Pinpoint the cell where the given text exists, returning its (x, y) midpoint coordinate. 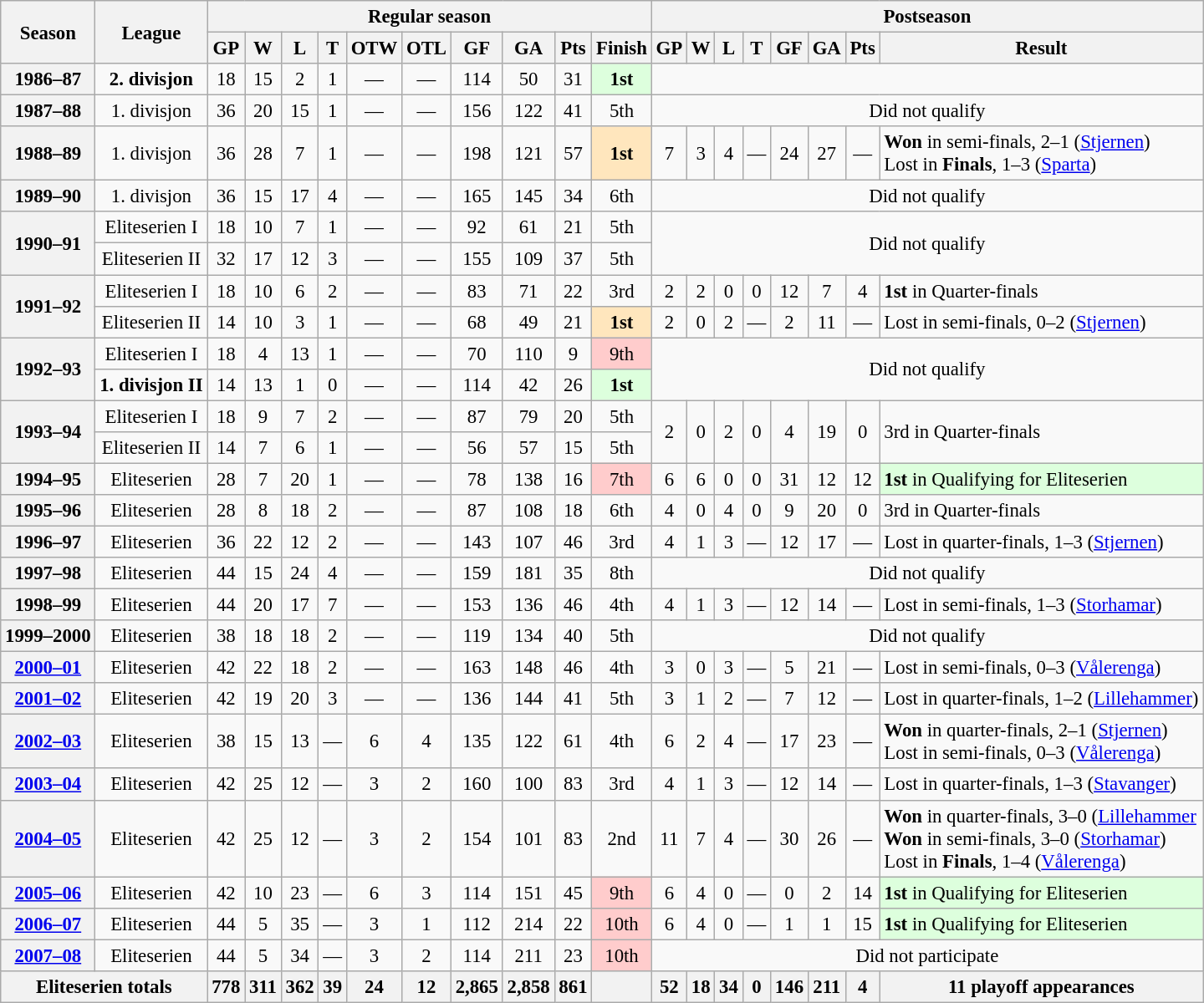
159 (477, 573)
Won in quarter-finals, 3–0 (LillehammerWon in semi-finals, 3–0 (Storhamar)Lost in Finals, 1–4 (Vålerenga) (1042, 838)
92 (477, 228)
7th (622, 479)
49 (528, 322)
Lost in quarter-finals, 1–3 (Stjernen) (1042, 542)
1987–88 (48, 111)
45 (574, 893)
70 (477, 354)
Lost in semi-finals, 0–2 (Stjernen) (1042, 322)
134 (528, 636)
1st in Quarter-finals (1042, 291)
Postseason (926, 17)
16 (574, 479)
214 (528, 924)
Result (1042, 48)
Lost in quarter-finals, 1–2 (Lillehammer) (1042, 699)
145 (528, 196)
8th (622, 573)
165 (477, 196)
1996–97 (48, 542)
2000–01 (48, 668)
198 (477, 154)
2,865 (477, 987)
112 (477, 924)
2003–04 (48, 785)
1997–98 (48, 573)
156 (477, 111)
2,858 (528, 987)
1999–2000 (48, 636)
1993–94 (48, 431)
2007–08 (48, 955)
311 (263, 987)
153 (477, 605)
78 (477, 479)
1998–99 (48, 605)
109 (528, 259)
154 (477, 838)
71 (528, 291)
Season (48, 32)
143 (477, 542)
Finish (622, 48)
1988–89 (48, 154)
27 (826, 154)
135 (477, 742)
2004–05 (48, 838)
2006–07 (48, 924)
Lost in quarter-finals, 1–3 (Stavanger) (1042, 785)
50 (528, 79)
Won in quarter-finals, 2–1 (Stjernen)Lost in semi-finals, 0–3 (Vålerenga) (1042, 742)
138 (528, 479)
2. divisjon (151, 79)
32 (226, 259)
68 (477, 322)
37 (574, 259)
144 (528, 699)
1986–87 (48, 79)
108 (528, 511)
861 (574, 987)
52 (669, 987)
56 (477, 448)
11 playoff appearances (1042, 987)
League (151, 32)
163 (477, 668)
2005–06 (48, 893)
148 (528, 668)
Eliteserien totals (104, 987)
1990–91 (48, 244)
155 (477, 259)
Won in semi-finals, 2–1 (Stjernen)Lost in Finals, 1–3 (Sparta) (1042, 154)
79 (528, 416)
181 (528, 573)
100 (528, 785)
362 (299, 987)
Did not participate (926, 955)
OTW (374, 48)
1991–92 (48, 306)
8 (263, 511)
Lost in semi-finals, 1–3 (Storhamar) (1042, 605)
1992–93 (48, 369)
1995–96 (48, 511)
Regular season (430, 17)
2001–02 (48, 699)
151 (528, 893)
778 (226, 987)
1. divisjon II (151, 384)
2002–03 (48, 742)
30 (789, 838)
Lost in semi-finals, 0–3 (Vålerenga) (1042, 668)
110 (528, 354)
121 (528, 154)
146 (789, 987)
107 (528, 542)
40 (574, 636)
1994–95 (48, 479)
OTL (426, 48)
101 (528, 838)
160 (477, 785)
1989–90 (48, 196)
39 (333, 987)
2nd (622, 838)
119 (477, 636)
